Capture the cell that displays the provided text and extract its [x, y] central coordinate. 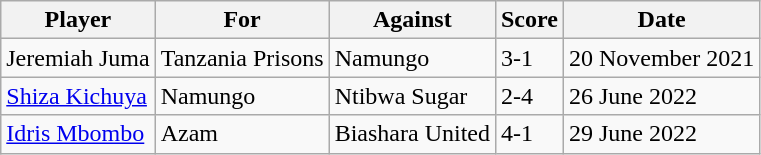
20 November 2021 [661, 58]
Shiza Kichuya [78, 96]
Tanzania Prisons [242, 58]
Idris Mbombo [78, 134]
4-1 [529, 134]
2-4 [529, 96]
Ntibwa Sugar [412, 96]
29 June 2022 [661, 134]
Date [661, 20]
26 June 2022 [661, 96]
Jeremiah Juma [78, 58]
Player [78, 20]
For [242, 20]
Score [529, 20]
Against [412, 20]
3-1 [529, 58]
Biashara United [412, 134]
Azam [242, 134]
